Determine the (X, Y) coordinate at the center of the cell enclosing the given text.  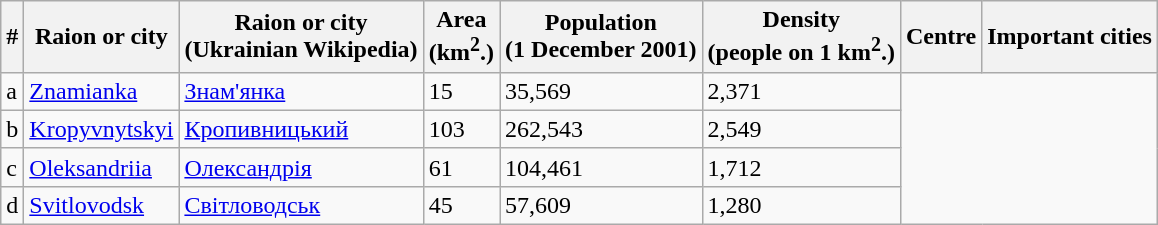
57,609 (602, 205)
Світловодськ (301, 205)
c (12, 167)
Raion or city(Ukrainian Wikipedia) (301, 37)
15 (461, 91)
# (12, 37)
262,543 (602, 129)
Знам'янка (301, 91)
103 (461, 129)
2,371 (801, 91)
Олександрія (301, 167)
45 (461, 205)
Area(km2.) (461, 37)
35,569 (602, 91)
1,712 (801, 167)
d (12, 205)
Important cities (1070, 37)
61 (461, 167)
Kropyvnytskyi (102, 129)
104,461 (602, 167)
Znamianka (102, 91)
2,549 (801, 129)
b (12, 129)
Centre (940, 37)
a (12, 91)
Svitlovodsk (102, 205)
Кропивницький (301, 129)
Raion or city (102, 37)
Oleksandriia (102, 167)
Density(people on 1 km2.) (801, 37)
1,280 (801, 205)
Population(1 December 2001) (602, 37)
